Extract the (X, Y) coordinate from the center of the cell holding the provided text.  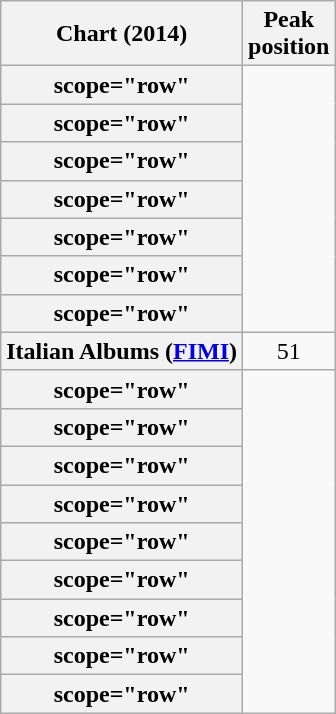
Peakposition (289, 34)
51 (289, 351)
Chart (2014) (122, 34)
Italian Albums (FIMI) (122, 351)
